Identify which cell holds the provided text, then report its (x, y) central coordinate. 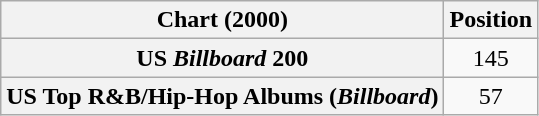
Position (491, 20)
57 (491, 96)
145 (491, 58)
US Top R&B/Hip-Hop Albums (Billboard) (222, 96)
Chart (2000) (222, 20)
US Billboard 200 (222, 58)
